Search for the cell housing the specified text and yield its (X, Y) center coordinate. 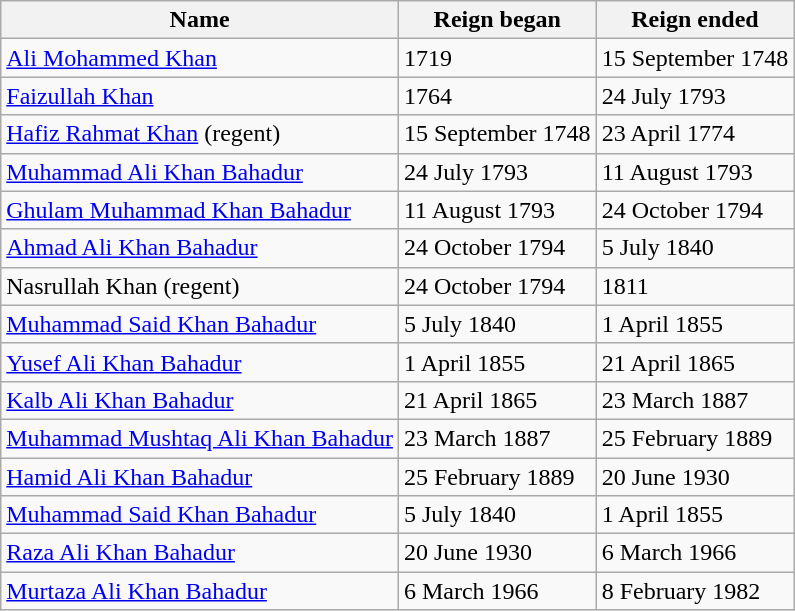
Name (200, 20)
Nasrullah Khan (regent) (200, 286)
Hafiz Rahmat Khan (regent) (200, 134)
Murtaza Ali Khan Bahadur (200, 591)
1764 (497, 96)
Raza Ali Khan Bahadur (200, 553)
Ahmad Ali Khan Bahadur (200, 248)
Muhammad Ali Khan Bahadur (200, 172)
8 February 1982 (695, 591)
Yusef Ali Khan Bahadur (200, 362)
Hamid Ali Khan Bahadur (200, 477)
Kalb Ali Khan Bahadur (200, 400)
1811 (695, 286)
Faizullah Khan (200, 96)
Reign began (497, 20)
Ghulam Muhammad Khan Bahadur (200, 210)
Muhammad Mushtaq Ali Khan Bahadur (200, 438)
Reign ended (695, 20)
23 April 1774 (695, 134)
Ali Mohammed Khan (200, 58)
1719 (497, 58)
